Scan for the cell matching the given text and deliver its (x, y) coordinate at center. 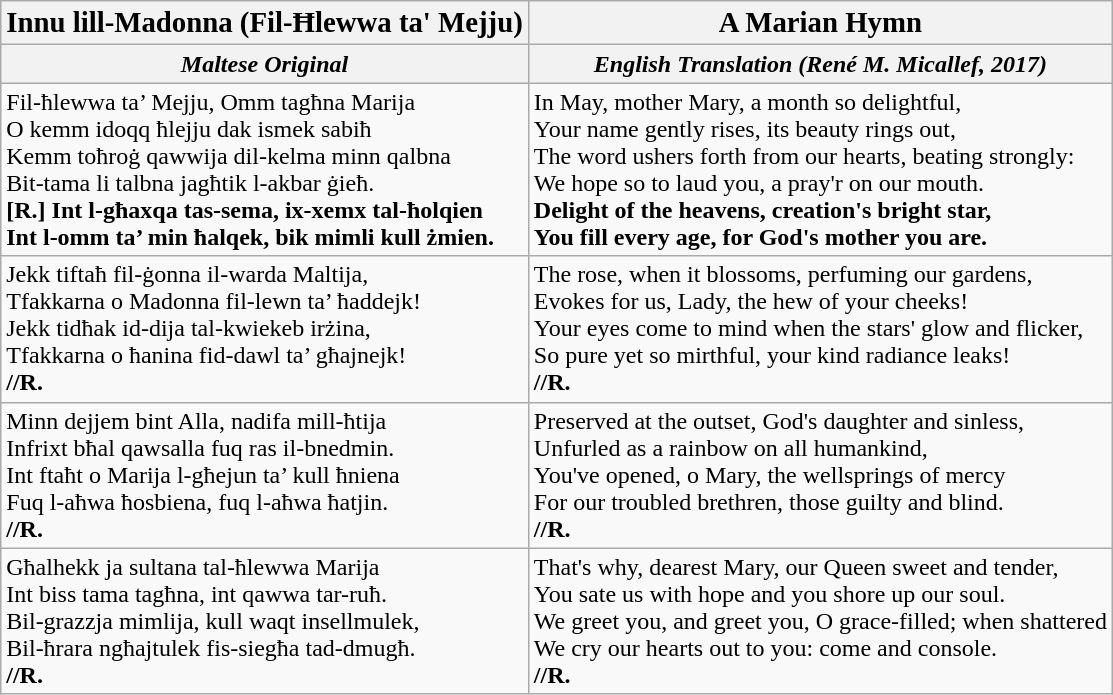
Maltese Original (265, 64)
A Marian Hymn (820, 23)
English Translation (René M. Micallef, 2017) (820, 64)
Innu lill-Madonna (Fil-Ħlewwa ta' Mejju) (265, 23)
